Search for the cell housing the specified text and yield its [X, Y] center coordinate. 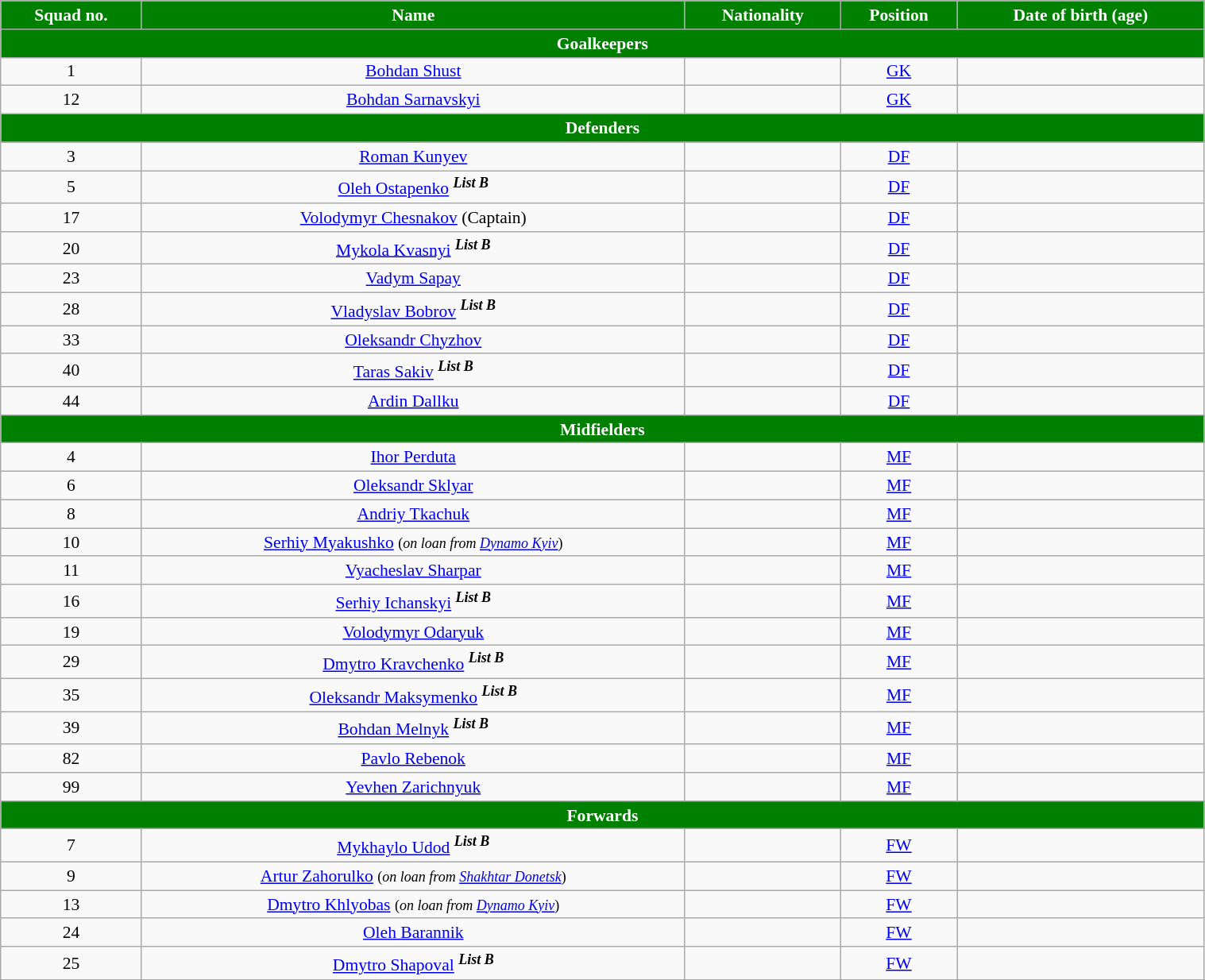
Taras Sakiv List B [413, 370]
Bohdan Melnyk List B [413, 727]
Squad no. [71, 15]
Mykola Kvasnyi List B [413, 248]
Dmytro Khlyobas (on loan from Dynamo Kyiv) [413, 905]
29 [71, 662]
3 [71, 156]
1 [71, 71]
99 [71, 787]
Volodymyr Chesnakov (Captain) [413, 218]
Goalkeepers [602, 44]
24 [71, 933]
11 [71, 571]
Serhiy Ichanskyi List B [413, 600]
Dmytro Shapoval List B [413, 963]
Oleksandr Sklyar [413, 486]
Roman Kunyev [413, 156]
39 [71, 727]
Vadym Sapay [413, 279]
4 [71, 457]
Forwards [602, 816]
9 [71, 877]
Artur Zahorulko (on loan from Shakhtar Donetsk) [413, 877]
33 [71, 340]
35 [71, 696]
40 [71, 370]
20 [71, 248]
Vladyslav Bobrov List B [413, 310]
Defenders [602, 129]
Yevhen Zarichnyuk [413, 787]
Vyacheslav Sharpar [413, 571]
Oleksandr Chyzhov [413, 340]
Pavlo Rebenok [413, 758]
Volodymyr Odaryuk [413, 632]
Bohdan Shust [413, 71]
10 [71, 542]
16 [71, 600]
Serhiy Myakushko (on loan from Dynamo Kyiv) [413, 542]
Oleh Ostapenko List B [413, 187]
25 [71, 963]
Ardin Dallku [413, 401]
Bohdan Sarnavskyi [413, 100]
23 [71, 279]
28 [71, 310]
8 [71, 515]
44 [71, 401]
Oleh Barannik [413, 933]
19 [71, 632]
17 [71, 218]
Oleksandr Maksymenko List B [413, 696]
Andriy Tkachuk [413, 515]
13 [71, 905]
5 [71, 187]
Name [413, 15]
Position [898, 15]
6 [71, 486]
12 [71, 100]
Nationality [763, 15]
82 [71, 758]
Mykhaylo Udod List B [413, 845]
Ihor Perduta [413, 457]
Date of birth (age) [1080, 15]
Dmytro Kravchenko List B [413, 662]
Midfielders [602, 430]
7 [71, 845]
